Provide the [x, y] coordinate of the cell's center where the given text is located.  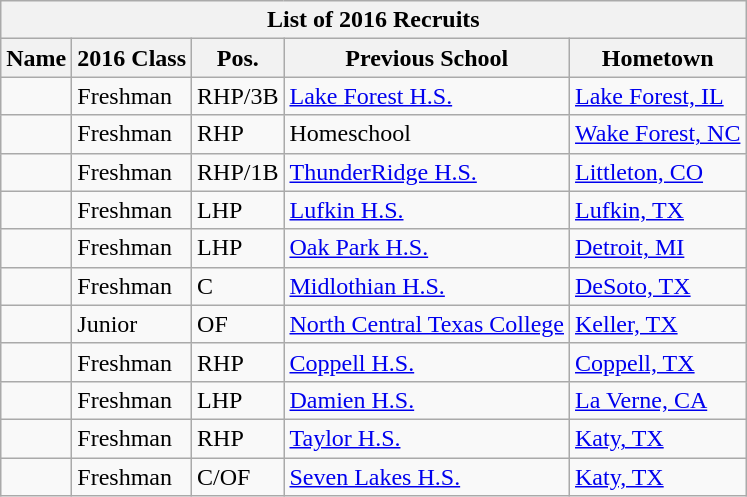
Junior [132, 324]
Oak Park H.S. [427, 248]
Homeschool [427, 134]
Pos. [238, 58]
Coppell H.S. [427, 362]
Detroit, MI [658, 248]
List of 2016 Recruits [374, 20]
OF [238, 324]
2016 Class [132, 58]
RHP/3B [238, 96]
Name [36, 58]
DeSoto, TX [658, 286]
Keller, TX [658, 324]
Wake Forest, NC [658, 134]
North Central Texas College [427, 324]
Lake Forest, IL [658, 96]
Lufkin H.S. [427, 210]
Littleton, CO [658, 172]
RHP/1B [238, 172]
La Verne, CA [658, 400]
Coppell, TX [658, 362]
Midlothian H.S. [427, 286]
Hometown [658, 58]
Seven Lakes H.S. [427, 477]
Damien H.S. [427, 400]
Lufkin, TX [658, 210]
Taylor H.S. [427, 438]
C [238, 286]
Previous School [427, 58]
C/OF [238, 477]
ThunderRidge H.S. [427, 172]
Lake Forest H.S. [427, 96]
